Identify which cell holds the provided text, then report its (x, y) central coordinate. 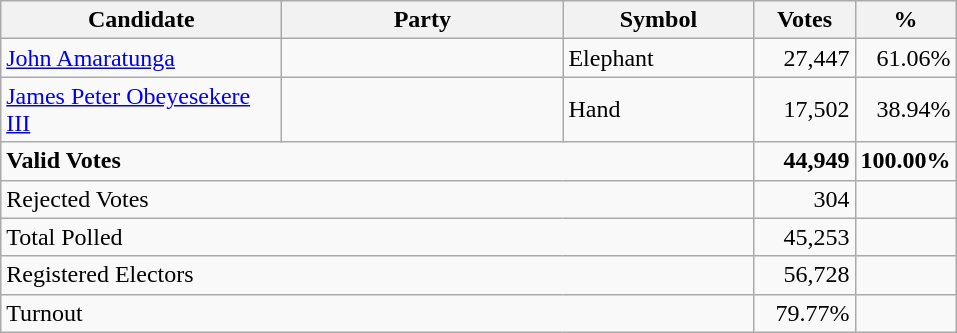
Total Polled (378, 237)
Votes (804, 20)
17,502 (804, 110)
27,447 (804, 58)
44,949 (804, 161)
79.77% (804, 313)
61.06% (906, 58)
% (906, 20)
38.94% (906, 110)
Elephant (658, 58)
Symbol (658, 20)
Valid Votes (378, 161)
Turnout (378, 313)
Party (422, 20)
Hand (658, 110)
Rejected Votes (378, 199)
100.00% (906, 161)
John Amaratunga (142, 58)
Registered Electors (378, 275)
45,253 (804, 237)
Candidate (142, 20)
56,728 (804, 275)
James Peter Obeyesekere III (142, 110)
304 (804, 199)
